Extract the [x, y] coordinate from the center of the cell holding the provided text.  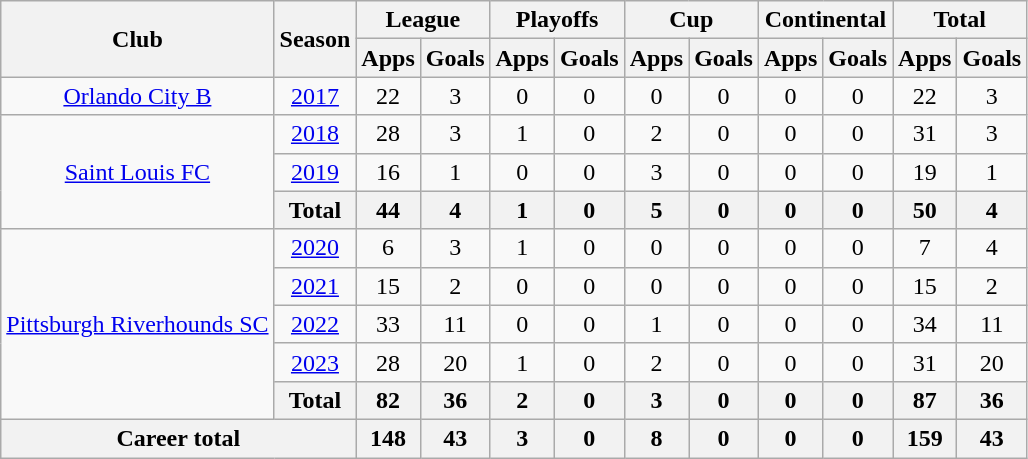
Playoffs [557, 20]
Continental [825, 20]
34 [925, 324]
2021 [315, 286]
2017 [315, 96]
2019 [315, 172]
19 [925, 172]
2020 [315, 248]
148 [388, 438]
16 [388, 172]
Club [138, 39]
87 [925, 400]
82 [388, 400]
33 [388, 324]
159 [925, 438]
8 [656, 438]
Orlando City B [138, 96]
Cup [691, 20]
44 [388, 210]
League [423, 20]
Pittsburgh Riverhounds SC [138, 324]
2023 [315, 362]
2022 [315, 324]
7 [925, 248]
Saint Louis FC [138, 172]
6 [388, 248]
Season [315, 39]
50 [925, 210]
Career total [178, 438]
2018 [315, 134]
5 [656, 210]
